For the text-containing cell, return its midpoint in [x, y] coordinate format. 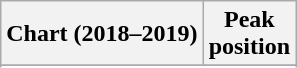
Peakposition [249, 34]
Chart (2018–2019) [102, 34]
